Capture the cell that displays the provided text and extract its [X, Y] central coordinate. 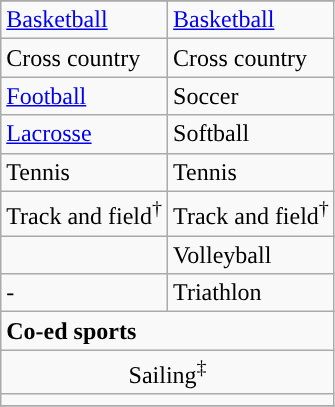
- [84, 293]
Soccer [252, 96]
Sailing‡ [168, 372]
Lacrosse [84, 134]
Football [84, 96]
Co-ed sports [168, 331]
Triathlon [252, 293]
Softball [252, 134]
Volleyball [252, 255]
